Determine the [X, Y] coordinate at the center of the cell enclosing the given text.  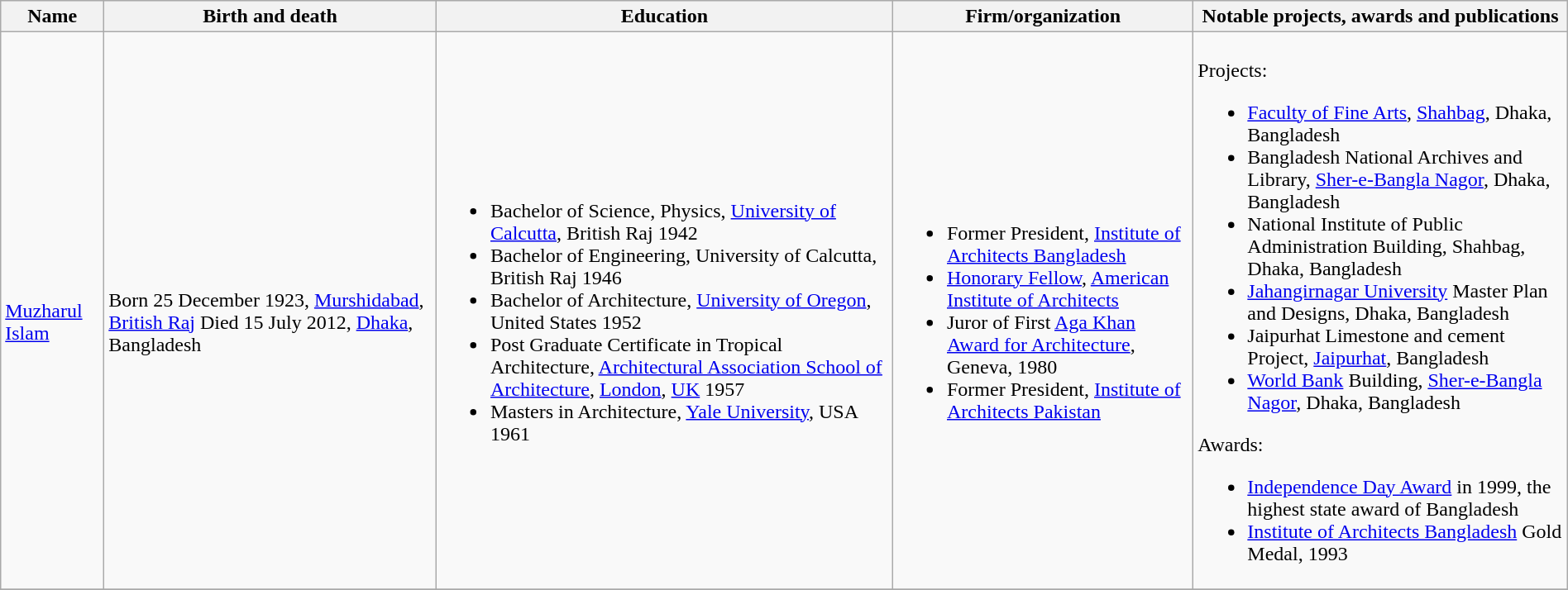
Muzharul Islam [53, 311]
Notable projects, awards and publications [1380, 17]
Education [664, 17]
Firm/organization [1042, 17]
Born 25 December 1923, Murshidabad, British Raj Died 15 July 2012, Dhaka, Bangladesh [270, 311]
Birth and death [270, 17]
Name [53, 17]
